Search for the cell housing the specified text and yield its (x, y) center coordinate. 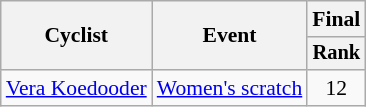
Rank (336, 54)
Event (230, 36)
Vera Koedooder (76, 88)
Women's scratch (230, 88)
Final (336, 19)
12 (336, 88)
Cyclist (76, 36)
